Find where the given text appears and provide that cell's center as [x, y] coordinate. 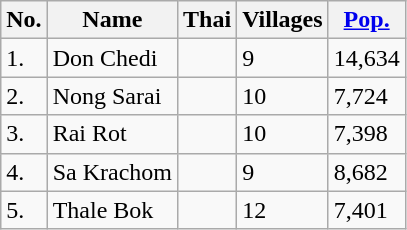
2. [24, 96]
No. [24, 20]
3. [24, 134]
8,682 [366, 172]
7,398 [366, 134]
Thale Bok [112, 210]
5. [24, 210]
7,724 [366, 96]
Thai [208, 20]
7,401 [366, 210]
Rai Rot [112, 134]
14,634 [366, 58]
Nong Sarai [112, 96]
12 [283, 210]
4. [24, 172]
Name [112, 20]
Villages [283, 20]
Don Chedi [112, 58]
Pop. [366, 20]
1. [24, 58]
Sa Krachom [112, 172]
